Provide the [x, y] coordinate of the cell's center where the given text is located.  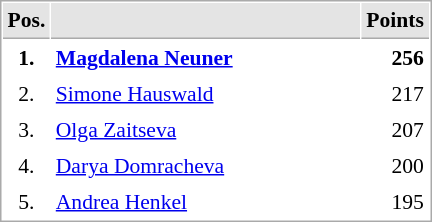
5. [26, 201]
1. [26, 57]
Darya Domracheva [206, 165]
200 [396, 165]
Points [396, 21]
2. [26, 93]
195 [396, 201]
207 [396, 129]
3. [26, 129]
Andrea Henkel [206, 201]
Magdalena Neuner [206, 57]
Olga Zaitseva [206, 129]
Simone Hauswald [206, 93]
4. [26, 165]
256 [396, 57]
Pos. [26, 21]
217 [396, 93]
